Capture the cell that displays the provided text and extract its (x, y) central coordinate. 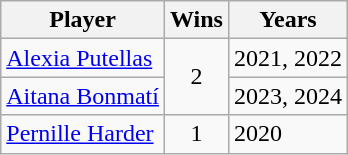
Years (288, 20)
Wins (196, 20)
Alexia Putellas (83, 58)
2 (196, 77)
2020 (288, 134)
Player (83, 20)
2023, 2024 (288, 96)
Pernille Harder (83, 134)
Aitana Bonmatí (83, 96)
1 (196, 134)
2021, 2022 (288, 58)
